Find where the given text appears and provide that cell's center as [x, y] coordinate. 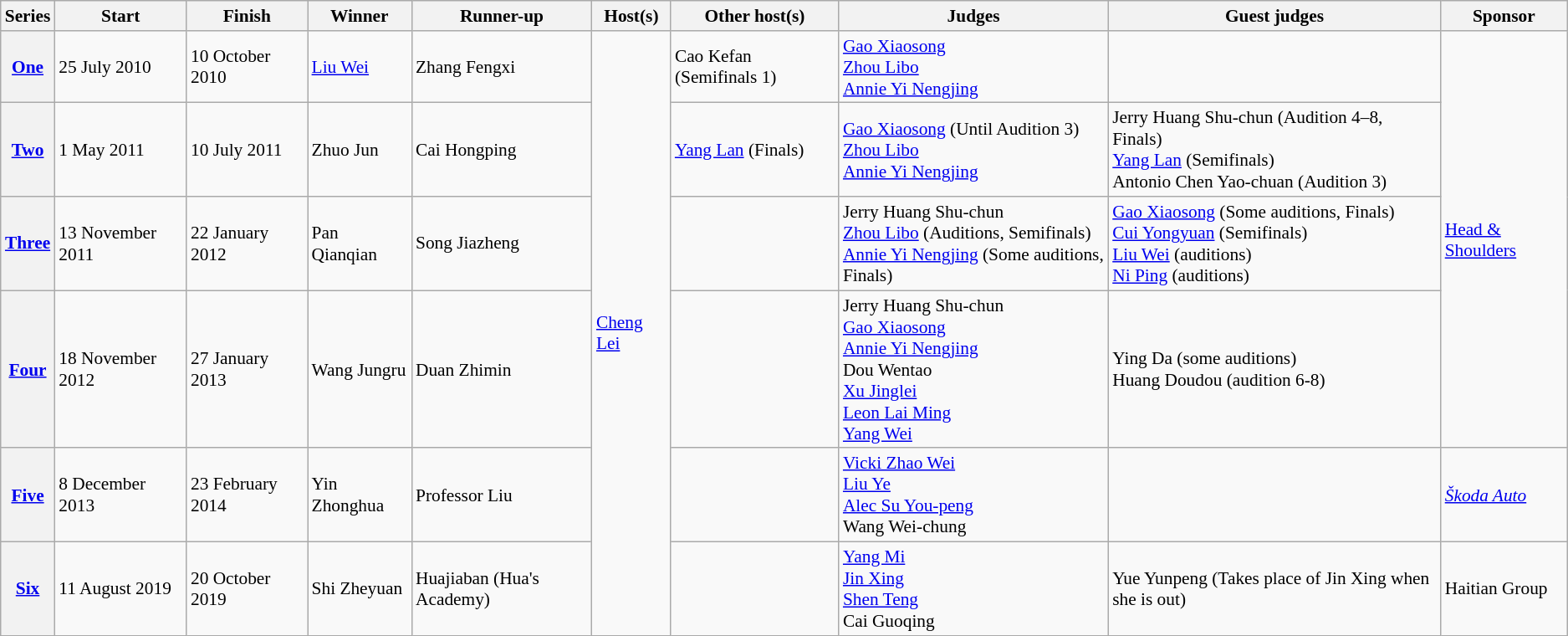
Shi Zheyuan [360, 589]
Host(s) [631, 16]
Gao XiaosongZhou LiboAnnie Yi Nengjing [973, 67]
Yang Mi Jin Xing Shen Teng Cai Guoqing [973, 589]
Yin Zhonghua [360, 495]
Yue Yunpeng (Takes place of Jin Xing when she is out) [1274, 589]
25 July 2010 [120, 67]
13 November 2011 [120, 244]
Yang Lan (Finals) [754, 150]
Škoda Auto [1504, 495]
Zhang Fengxi [502, 67]
Five [28, 495]
Sponsor [1504, 16]
Jerry Huang Shu-chunGao XiaosongAnnie Yi NengjingDou WentaoXu JingleiLeon Lai MingYang Wei [973, 370]
11 August 2019 [120, 589]
Gao Xiaosong (Until Audition 3)Zhou LiboAnnie Yi Nengjing [973, 150]
Winner [360, 16]
Start [120, 16]
Song Jiazheng [502, 244]
Two [28, 150]
Cheng Lei [631, 333]
Vicki Zhao WeiLiu YeAlec Su You-pengWang Wei-chung [973, 495]
Duan Zhimin [502, 370]
One [28, 67]
Jerry Huang Shu-chunZhou Libo (Auditions, Semifinals)Annie Yi Nengjing (Some auditions, Finals) [973, 244]
Huajiaban (Hua's Academy) [502, 589]
Cai Hongping [502, 150]
27 January 2013 [248, 370]
Runner-up [502, 16]
10 October 2010 [248, 67]
Guest judges [1274, 16]
Cao Kefan (Semifinals 1) [754, 67]
1 May 2011 [120, 150]
23 February 2014 [248, 495]
Four [28, 370]
18 November 2012 [120, 370]
Six [28, 589]
Judges [973, 16]
Liu Wei [360, 67]
8 December 2013 [120, 495]
20 October 2019 [248, 589]
Finish [248, 16]
Head & Shoulders [1504, 239]
Professor Liu [502, 495]
Gao Xiaosong (Some auditions, Finals)Cui Yongyuan (Semifinals)Liu Wei (auditions)Ni Ping (auditions) [1274, 244]
Three [28, 244]
Jerry Huang Shu-chun (Audition 4–8, Finals)Yang Lan (Semifinals)Antonio Chen Yao-chuan (Audition 3) [1274, 150]
Zhuo Jun [360, 150]
Pan Qianqian [360, 244]
Wang Jungru [360, 370]
Ying Da (some auditions) Huang Doudou (audition 6-8) [1274, 370]
Series [28, 16]
22 January 2012 [248, 244]
10 July 2011 [248, 150]
Haitian Group [1504, 589]
Other host(s) [754, 16]
